Capture the cell that displays the provided text and extract its (x, y) central coordinate. 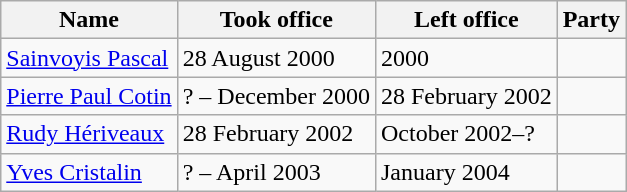
Left office (466, 20)
October 2002–? (466, 134)
Name (89, 20)
January 2004 (466, 172)
Took office (276, 20)
? – December 2000 (276, 96)
28 August 2000 (276, 58)
Rudy Hériveaux (89, 134)
2000 (466, 58)
Sainvoyis Pascal (89, 58)
Party (591, 20)
Yves Cristalin (89, 172)
Pierre Paul Cotin (89, 96)
? – April 2003 (276, 172)
